Capture the cell that displays the provided text and extract its (X, Y) central coordinate. 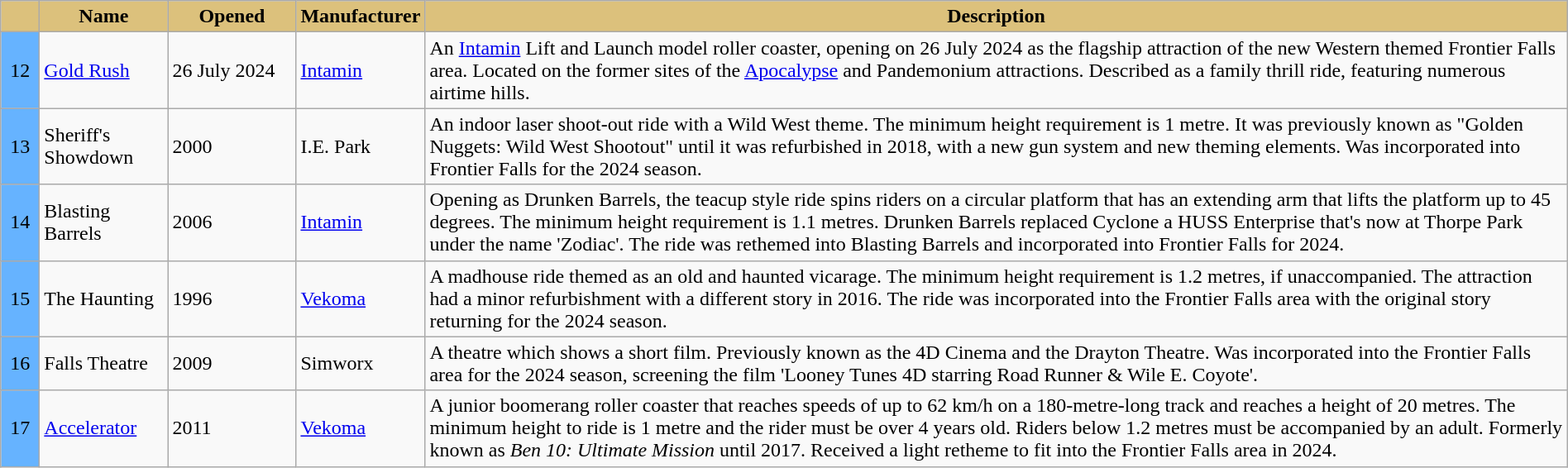
Description (996, 17)
Opened (232, 17)
Falls Theatre (104, 364)
Simworx (361, 364)
17 (20, 428)
I.E. Park (361, 146)
2000 (232, 146)
2011 (232, 428)
12 (20, 70)
26 July 2024 (232, 70)
Manufacturer (361, 17)
Name (104, 17)
2009 (232, 364)
14 (20, 222)
2006 (232, 222)
13 (20, 146)
Blasting Barrels (104, 222)
Sheriff's Showdown (104, 146)
Gold Rush (104, 70)
16 (20, 364)
Accelerator (104, 428)
15 (20, 298)
The Haunting (104, 298)
1996 (232, 298)
